Identify which cell holds the provided text, then report its [X, Y] central coordinate. 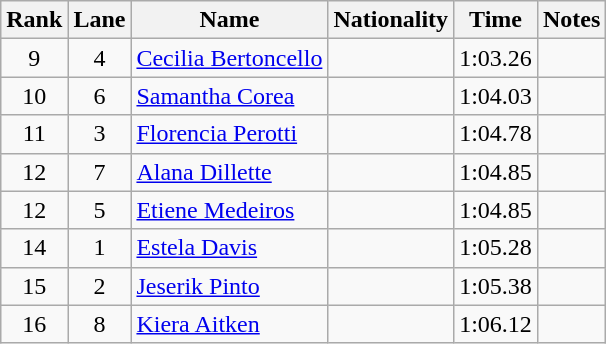
Estela Davis [230, 248]
15 [34, 286]
1:04.03 [496, 96]
Time [496, 20]
Notes [571, 20]
Name [230, 20]
4 [100, 58]
7 [100, 172]
Etiene Medeiros [230, 210]
Jeserik Pinto [230, 286]
Alana Dillette [230, 172]
Florencia Perotti [230, 134]
1:06.12 [496, 324]
1:05.28 [496, 248]
1:05.38 [496, 286]
16 [34, 324]
8 [100, 324]
11 [34, 134]
Kiera Aitken [230, 324]
10 [34, 96]
1 [100, 248]
1:04.78 [496, 134]
2 [100, 286]
Lane [100, 20]
9 [34, 58]
Cecilia Bertoncello [230, 58]
1:03.26 [496, 58]
6 [100, 96]
Rank [34, 20]
Nationality [391, 20]
5 [100, 210]
Samantha Corea [230, 96]
3 [100, 134]
14 [34, 248]
